Locate the cell with the specified text and output its (x, y) center coordinate. 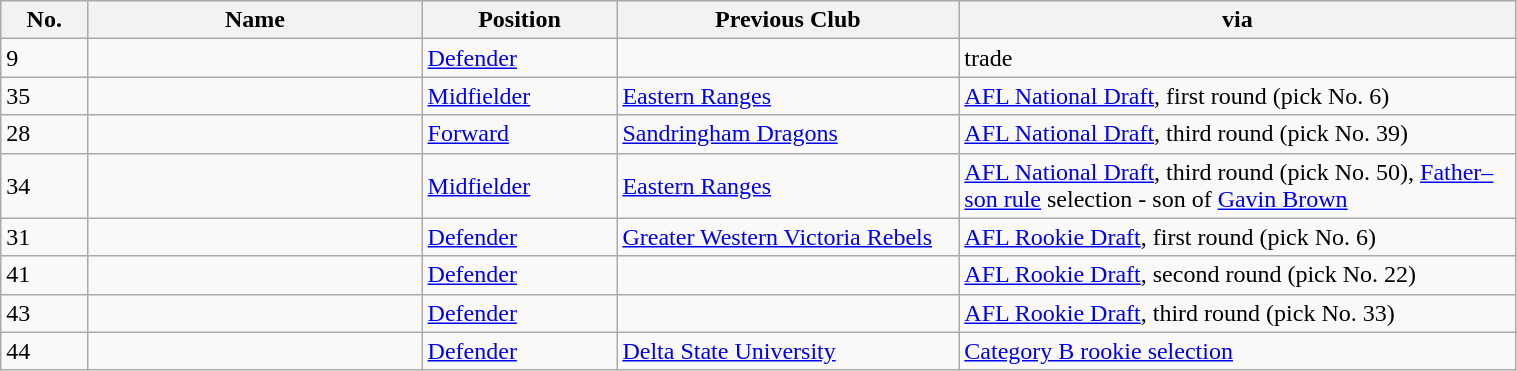
AFL Rookie Draft, first round (pick No. 6) (1238, 237)
28 (44, 134)
34 (44, 186)
AFL Rookie Draft, second round (pick No. 22) (1238, 275)
Position (520, 20)
AFL National Draft, first round (pick No. 6) (1238, 96)
Name (255, 20)
trade (1238, 58)
9 (44, 58)
Sandringham Dragons (788, 134)
43 (44, 313)
via (1238, 20)
35 (44, 96)
Delta State University (788, 351)
44 (44, 351)
Forward (520, 134)
Previous Club (788, 20)
41 (44, 275)
AFL National Draft, third round (pick No. 39) (1238, 134)
Category B rookie selection (1238, 351)
No. (44, 20)
31 (44, 237)
AFL National Draft, third round (pick No. 50), Father–son rule selection - son of Gavin Brown (1238, 186)
Greater Western Victoria Rebels (788, 237)
AFL Rookie Draft, third round (pick No. 33) (1238, 313)
